From the cell containing the given text, extract its center point as (X, Y) coordinate. 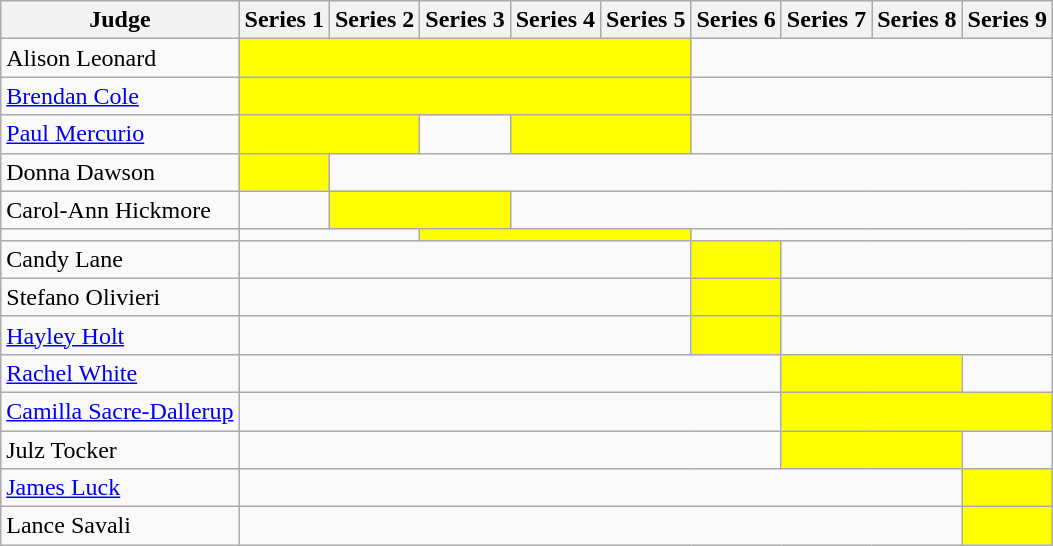
Series 5 (646, 20)
Series 2 (374, 20)
Hayley Holt (120, 335)
Series 1 (284, 20)
Judge (120, 20)
Series 4 (555, 20)
Series 6 (736, 20)
Series 3 (465, 20)
Series 8 (917, 20)
James Luck (120, 488)
Series 9 (1007, 20)
Carol-Ann Hickmore (120, 210)
Alison Leonard (120, 58)
Paul Mercurio (120, 134)
Camilla Sacre-Dallerup (120, 411)
Rachel White (120, 373)
Brendan Cole (120, 96)
Stefano Olivieri (120, 297)
Series 7 (826, 20)
Candy Lane (120, 259)
Donna Dawson (120, 172)
Lance Savali (120, 526)
Julz Tocker (120, 449)
